Locate the cell with the specified text and output its [x, y] center coordinate. 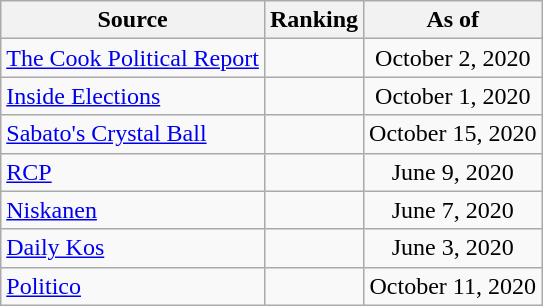
Inside Elections [133, 96]
Daily Kos [133, 248]
The Cook Political Report [133, 58]
Sabato's Crystal Ball [133, 134]
October 11, 2020 [453, 286]
As of [453, 20]
Source [133, 20]
Ranking [314, 20]
June 7, 2020 [453, 210]
Niskanen [133, 210]
October 15, 2020 [453, 134]
October 2, 2020 [453, 58]
October 1, 2020 [453, 96]
Politico [133, 286]
RCP [133, 172]
June 9, 2020 [453, 172]
June 3, 2020 [453, 248]
